Search for the cell housing the specified text and yield its [x, y] center coordinate. 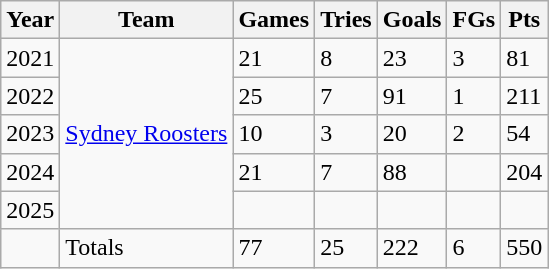
88 [412, 172]
Team [146, 20]
Year [30, 20]
Tries [346, 20]
222 [412, 248]
8 [346, 58]
2021 [30, 58]
6 [474, 248]
2 [474, 134]
204 [524, 172]
2024 [30, 172]
10 [274, 134]
2023 [30, 134]
FGs [474, 20]
Totals [146, 248]
20 [412, 134]
2022 [30, 96]
Games [274, 20]
1 [474, 96]
Pts [524, 20]
54 [524, 134]
211 [524, 96]
77 [274, 248]
2025 [30, 210]
81 [524, 58]
23 [412, 58]
550 [524, 248]
Goals [412, 20]
91 [412, 96]
Sydney Roosters [146, 134]
